Pinpoint the cell where the given text exists, returning its (x, y) midpoint coordinate. 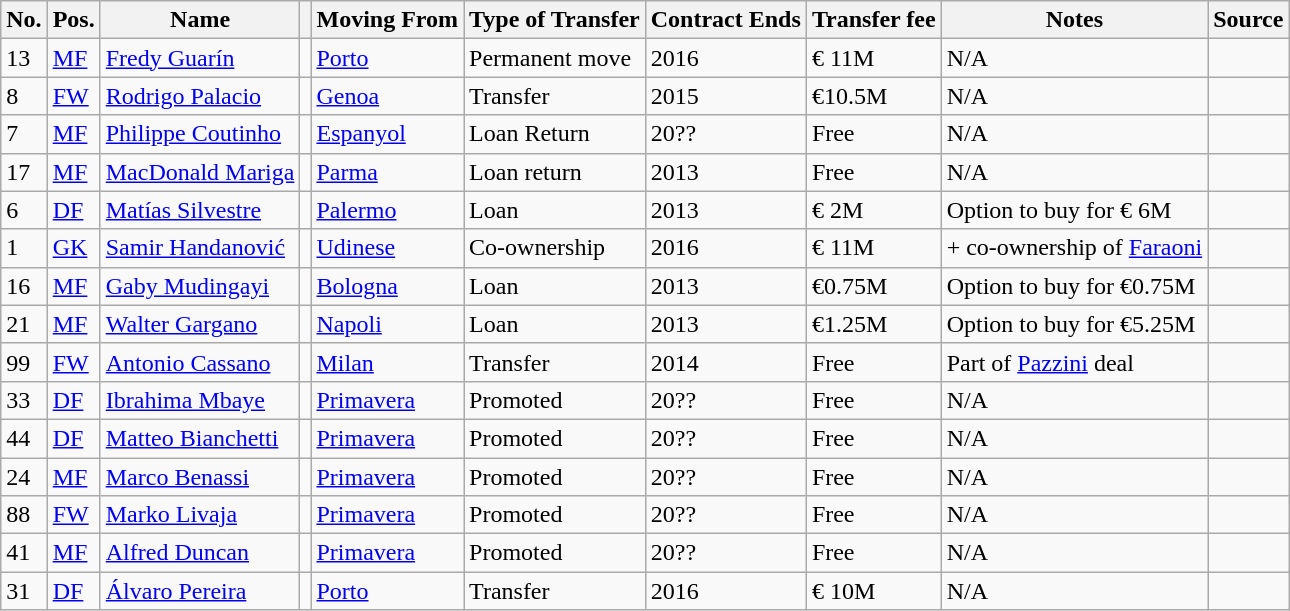
Palermo (388, 210)
1 (24, 248)
Fredy Guarín (200, 58)
Udinese (388, 248)
Permanent move (555, 58)
Option to buy for €0.75M (1074, 286)
Type of Transfer (555, 20)
Transfer fee (874, 20)
MacDonald Mariga (200, 172)
Walter Gargano (200, 324)
21 (24, 324)
Part of Pazzini deal (1074, 362)
6 (24, 210)
Antonio Cassano (200, 362)
16 (24, 286)
Option to buy for €5.25M (1074, 324)
Napoli (388, 324)
Rodrigo Palacio (200, 96)
31 (24, 591)
€0.75M (874, 286)
Notes (1074, 20)
Option to buy for € 6M (1074, 210)
2014 (726, 362)
Philippe Coutinho (200, 134)
€ 2M (874, 210)
Loan Return (555, 134)
Marco Benassi (200, 477)
GK (74, 248)
17 (24, 172)
Matías Silvestre (200, 210)
99 (24, 362)
Ibrahima Mbaye (200, 400)
€ 10M (874, 591)
44 (24, 438)
Pos. (74, 20)
24 (24, 477)
No. (24, 20)
€1.25M (874, 324)
7 (24, 134)
Marko Livaja (200, 515)
8 (24, 96)
+ co-ownership of Faraoni (1074, 248)
Parma (388, 172)
Bologna (388, 286)
41 (24, 553)
33 (24, 400)
Source (1248, 20)
Matteo Bianchetti (200, 438)
Gaby Mudingayi (200, 286)
Alfred Duncan (200, 553)
Name (200, 20)
Co-ownership (555, 248)
Milan (388, 362)
Genoa (388, 96)
Álvaro Pereira (200, 591)
88 (24, 515)
€10.5M (874, 96)
Contract Ends (726, 20)
13 (24, 58)
2015 (726, 96)
Espanyol (388, 134)
Loan return (555, 172)
Samir Handanović (200, 248)
Moving From (388, 20)
